Pinpoint the cell where the given text exists, returning its [X, Y] midpoint coordinate. 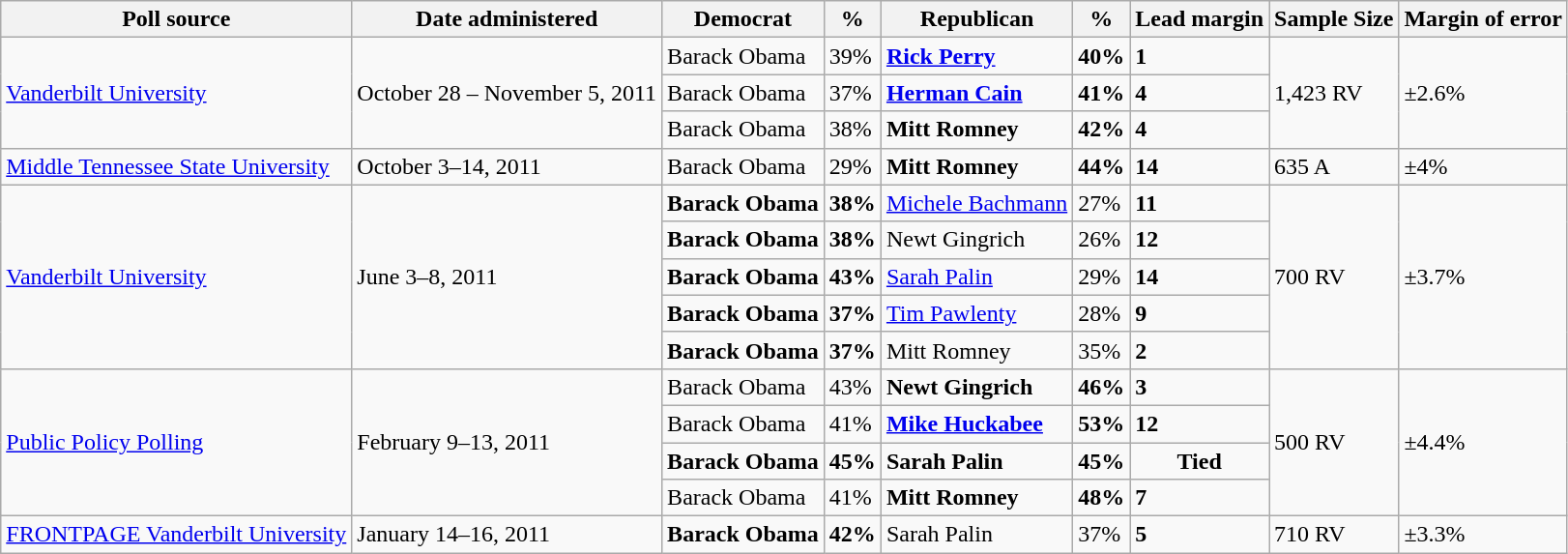
710 RV [1334, 535]
Lead margin [1200, 19]
26% [1102, 240]
June 3–8, 2011 [507, 277]
635 A [1334, 166]
Democrat [743, 19]
53% [1102, 423]
5 [1200, 535]
Sample Size [1334, 19]
1 [1200, 56]
Date administered [507, 19]
48% [1102, 498]
Middle Tennessee State University [176, 166]
7 [1200, 498]
9 [1200, 313]
44% [1102, 166]
±3.3% [1483, 535]
Mike Huckabee [976, 423]
Public Policy Polling [176, 442]
Herman Cain [976, 93]
46% [1102, 387]
Rick Perry [976, 56]
2 [1200, 350]
February 9–13, 2011 [507, 442]
28% [1102, 313]
Poll source [176, 19]
39% [853, 56]
27% [1102, 203]
Tim Pawlenty [976, 313]
Michele Bachmann [976, 203]
11 [1200, 203]
500 RV [1334, 442]
700 RV [1334, 277]
October 28 – November 5, 2011 [507, 93]
±2.6% [1483, 93]
Margin of error [1483, 19]
40% [1102, 56]
FRONTPAGE Vanderbilt University [176, 535]
October 3–14, 2011 [507, 166]
3 [1200, 387]
Tied [1200, 461]
±4% [1483, 166]
35% [1102, 350]
1,423 RV [1334, 93]
±4.4% [1483, 442]
Republican [976, 19]
±3.7% [1483, 277]
January 14–16, 2011 [507, 535]
